Return (X, Y) of the center of cell containing provided text 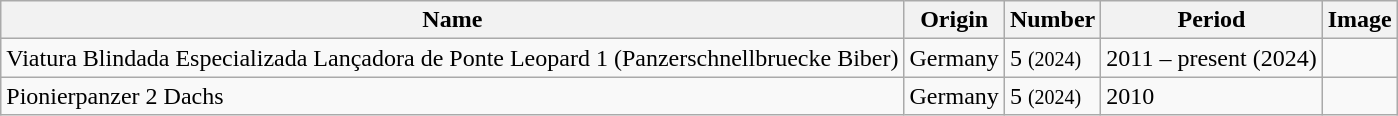
Period (1212, 20)
Pionierpanzer 2 Dachs (452, 96)
Viatura Blindada Especializada Lançadora de Ponte Leopard 1 (Panzerschnellbruecke Biber) (452, 58)
2011 – present (2024) (1212, 58)
Image (1360, 20)
Name (452, 20)
2010 (1212, 96)
Number (1052, 20)
Origin (954, 20)
